Pinpoint the cell where the given text exists, returning its (X, Y) midpoint coordinate. 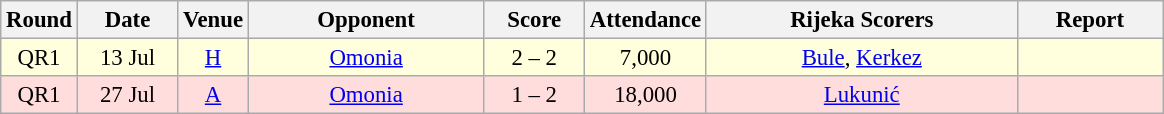
Report (1090, 20)
Attendance (646, 20)
7,000 (646, 58)
Opponent (366, 20)
A (214, 95)
Round (39, 20)
Bule, Kerkez (862, 58)
Lukunić (862, 95)
18,000 (646, 95)
Venue (214, 20)
Date (128, 20)
2 – 2 (534, 58)
Rijeka Scorers (862, 20)
1 – 2 (534, 95)
Score (534, 20)
H (214, 58)
27 Jul (128, 95)
13 Jul (128, 58)
